Locate the cell with the specified text and output its [X, Y] center coordinate. 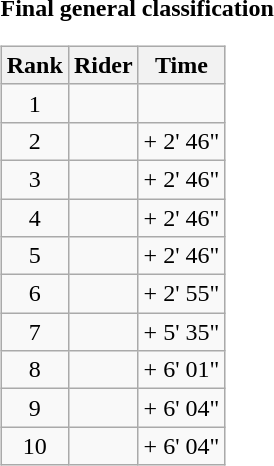
10 [34, 446]
+ 5' 35" [182, 332]
Time [182, 65]
+ 6' 01" [182, 370]
5 [34, 256]
2 [34, 141]
9 [34, 408]
Rank [34, 65]
7 [34, 332]
Rider [103, 65]
+ 2' 55" [182, 294]
4 [34, 217]
3 [34, 179]
6 [34, 294]
1 [34, 103]
8 [34, 370]
